Provide the (x, y) coordinate of the cell's center where the given text is located.  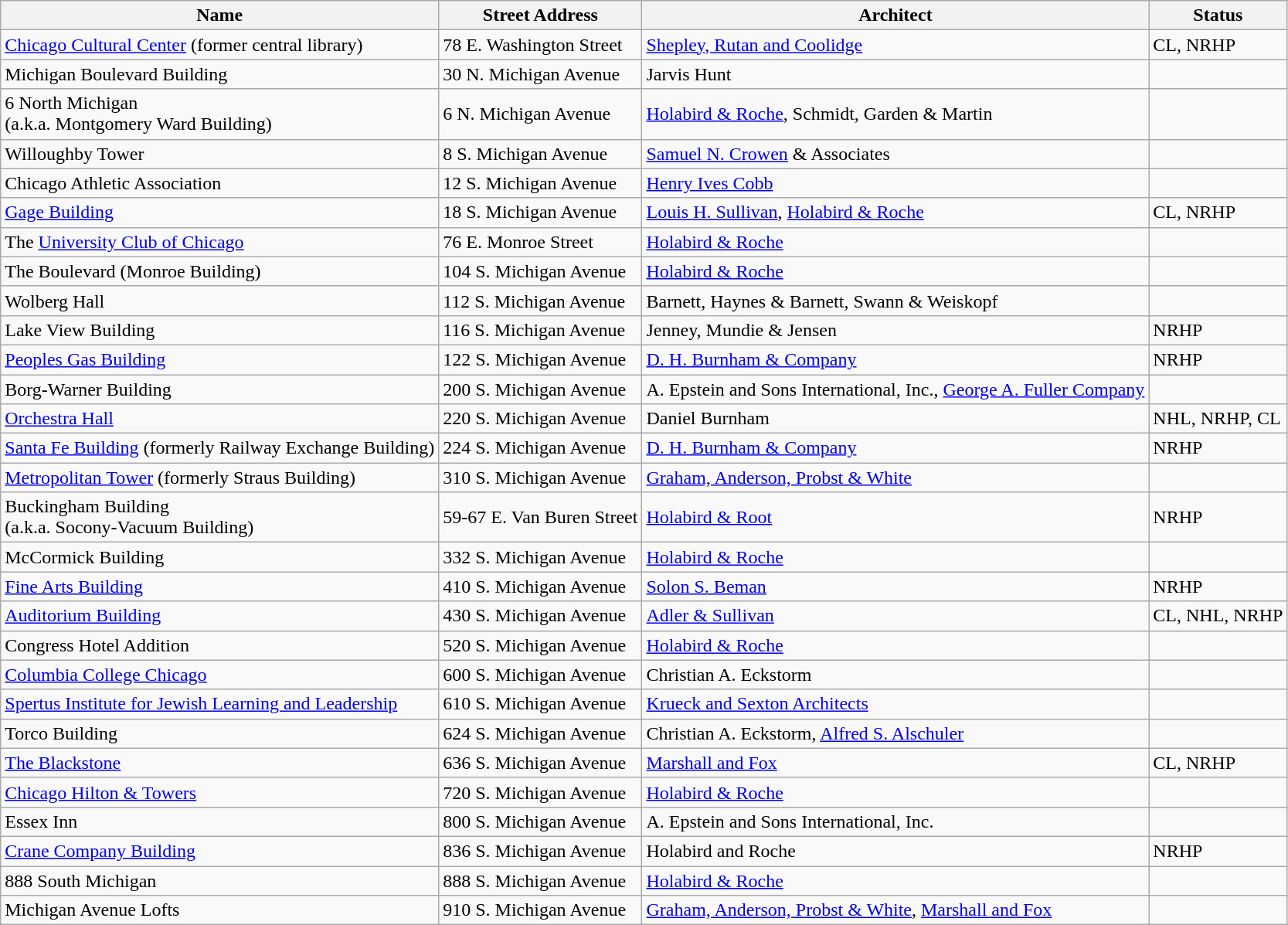
A. Epstein and Sons International, Inc., George A. Fuller Company (895, 389)
Michigan Boulevard Building (219, 74)
Louis H. Sullivan, Holabird & Roche (895, 213)
410 S. Michigan Avenue (541, 587)
Status (1218, 15)
836 S. Michigan Avenue (541, 851)
Daniel Burnham (895, 419)
Chicago Cultural Center (former central library) (219, 45)
59-67 E. Van Buren Street (541, 518)
Holabird & Roche, Schmidt, Garden & Martin (895, 114)
Shepley, Rutan and Coolidge (895, 45)
Chicago Hilton & Towers (219, 792)
Orchestra Hall (219, 419)
Auditorium Building (219, 616)
8 S. Michigan Avenue (541, 154)
Santa Fe Building (formerly Railway Exchange Building) (219, 448)
Borg-Warner Building (219, 389)
6 N. Michigan Avenue (541, 114)
A. Epstein and Sons International, Inc. (895, 821)
12 S. Michigan Avenue (541, 183)
112 S. Michigan Avenue (541, 301)
Congress Hotel Addition (219, 645)
310 S. Michigan Avenue (541, 478)
Metropolitan Tower (formerly Straus Building) (219, 478)
McCormick Building (219, 557)
Solon S. Beman (895, 587)
Fine Arts Building (219, 587)
Willoughby Tower (219, 154)
104 S. Michigan Avenue (541, 271)
Samuel N. Crowen & Associates (895, 154)
Peoples Gas Building (219, 359)
Graham, Anderson, Probst & White, Marshall and Fox (895, 910)
720 S. Michigan Avenue (541, 792)
224 S. Michigan Avenue (541, 448)
Christian A. Eckstorm (895, 675)
Michigan Avenue Lofts (219, 910)
76 E. Monroe Street (541, 242)
610 S. Michigan Avenue (541, 704)
Wolberg Hall (219, 301)
888 South Michigan (219, 880)
Columbia College Chicago (219, 675)
800 S. Michigan Avenue (541, 821)
Holabird & Root (895, 518)
220 S. Michigan Avenue (541, 419)
430 S. Michigan Avenue (541, 616)
Christian A. Eckstorm, Alfred S. Alschuler (895, 733)
Lake View Building (219, 330)
636 S. Michigan Avenue (541, 763)
200 S. Michigan Avenue (541, 389)
Street Address (541, 15)
888 S. Michigan Avenue (541, 880)
Holabird and Roche (895, 851)
Spertus Institute for Jewish Learning and Leadership (219, 704)
Krueck and Sexton Architects (895, 704)
122 S. Michigan Avenue (541, 359)
The University Club of Chicago (219, 242)
Jarvis Hunt (895, 74)
332 S. Michigan Avenue (541, 557)
910 S. Michigan Avenue (541, 910)
CL, NHL, NRHP (1218, 616)
78 E. Washington Street (541, 45)
Torco Building (219, 733)
Barnett, Haynes & Barnett, Swann & Weiskopf (895, 301)
Marshall and Fox (895, 763)
6 North Michigan(a.k.a. Montgomery Ward Building) (219, 114)
30 N. Michigan Avenue (541, 74)
Gage Building (219, 213)
The Boulevard (Monroe Building) (219, 271)
The Blackstone (219, 763)
18 S. Michigan Avenue (541, 213)
Graham, Anderson, Probst & White (895, 478)
Architect (895, 15)
520 S. Michigan Avenue (541, 645)
Henry Ives Cobb (895, 183)
Name (219, 15)
Adler & Sullivan (895, 616)
600 S. Michigan Avenue (541, 675)
Crane Company Building (219, 851)
Chicago Athletic Association (219, 183)
Buckingham Building(a.k.a. Socony-Vacuum Building) (219, 518)
116 S. Michigan Avenue (541, 330)
NHL, NRHP, CL (1218, 419)
Jenney, Mundie & Jensen (895, 330)
Essex Inn (219, 821)
624 S. Michigan Avenue (541, 733)
